Capture the cell that displays the provided text and extract its [x, y] central coordinate. 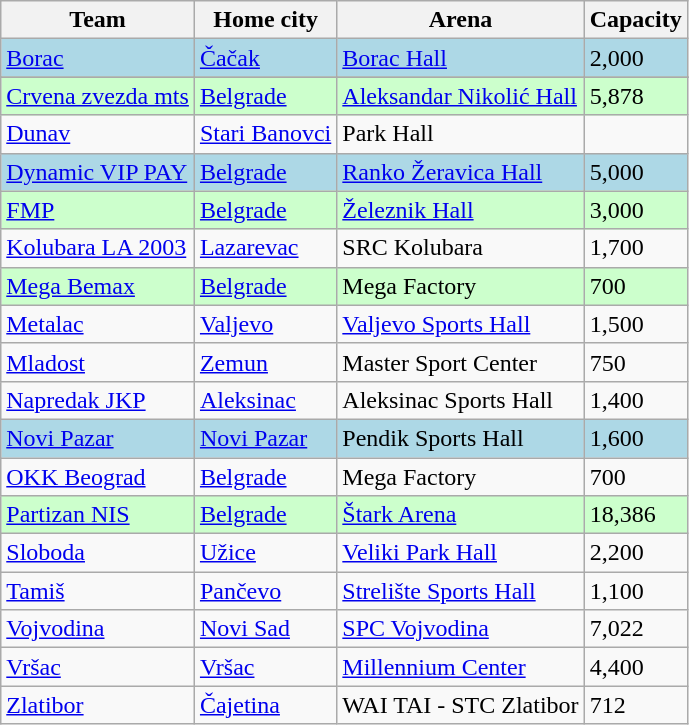
Čačak [265, 58]
Arena [460, 20]
SRC Kolubara [460, 248]
5,878 [636, 96]
Mladost [98, 362]
3,000 [636, 210]
1,100 [636, 591]
Valjevo [265, 324]
Aleksandar Nikolić Hall [460, 96]
Master Sport Center [460, 362]
Tamiš [98, 591]
Aleksinac Sports Hall [460, 400]
Ranko Žeravica Hall [460, 172]
4,400 [636, 667]
Kolubara LA 2003 [98, 248]
Zlatibor [98, 705]
18,386 [636, 515]
1,500 [636, 324]
1,600 [636, 438]
7,022 [636, 629]
1,700 [636, 248]
Napredak JKP [98, 400]
Štark Arena [460, 515]
1,400 [636, 400]
WAI TAI - STC Zlatibor [460, 705]
Lazarevac [265, 248]
2,000 [636, 58]
Borac [98, 58]
Pančevo [265, 591]
Čajetina [265, 705]
Team [98, 20]
Vojvodina [98, 629]
FMP [98, 210]
Valjevo Sports Hall [460, 324]
Sloboda [98, 553]
Strelište Sports Hall [460, 591]
Mega Bemax [98, 286]
Millennium Center [460, 667]
Park Hall [460, 134]
2,200 [636, 553]
Metalac [98, 324]
Home city [265, 20]
Crvena zvezda mts [98, 96]
OKK Beograd [98, 477]
5,000 [636, 172]
Zemun [265, 362]
Pendik Sports Hall [460, 438]
Dunav [98, 134]
Dynamic VIP PAY [98, 172]
Aleksinac [265, 400]
Užice [265, 553]
Partizan NIS [98, 515]
Stari Banovci [265, 134]
750 [636, 362]
Železnik Hall [460, 210]
712 [636, 705]
SPC Vojvodina [460, 629]
Novi Sad [265, 629]
Borac Hall [460, 58]
Veliki Park Hall [460, 553]
Capacity [636, 20]
